Determine the [x, y] coordinate at the center of the cell enclosing the given text.  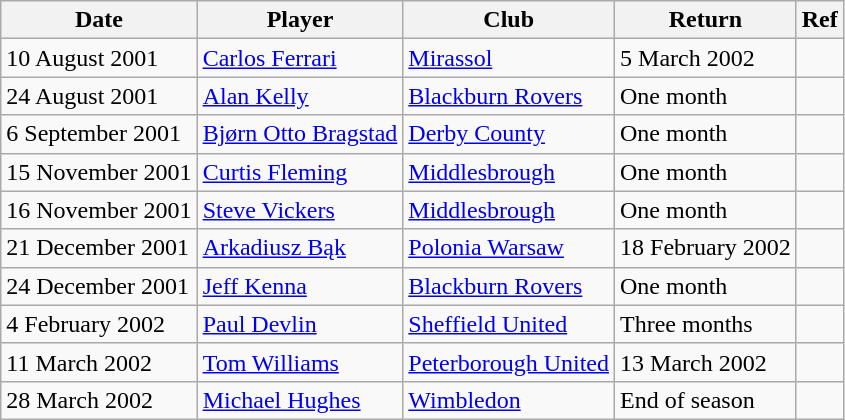
13 March 2002 [706, 362]
Polonia Warsaw [509, 248]
Carlos Ferrari [300, 58]
28 March 2002 [99, 400]
Curtis Fleming [300, 172]
Bjørn Otto Bragstad [300, 134]
Player [300, 20]
21 December 2001 [99, 248]
Arkadiusz Bąk [300, 248]
Date [99, 20]
Peterborough United [509, 362]
11 March 2002 [99, 362]
Return [706, 20]
24 August 2001 [99, 96]
18 February 2002 [706, 248]
Derby County [509, 134]
End of season [706, 400]
4 February 2002 [99, 324]
6 September 2001 [99, 134]
Tom Williams [300, 362]
Three months [706, 324]
Mirassol [509, 58]
Sheffield United [509, 324]
Steve Vickers [300, 210]
Jeff Kenna [300, 286]
Club [509, 20]
10 August 2001 [99, 58]
Wimbledon [509, 400]
Paul Devlin [300, 324]
Michael Hughes [300, 400]
15 November 2001 [99, 172]
16 November 2001 [99, 210]
Ref [820, 20]
5 March 2002 [706, 58]
Alan Kelly [300, 96]
24 December 2001 [99, 286]
